Detect which cell encompasses the target text, then output its [x, y] center coordinate. 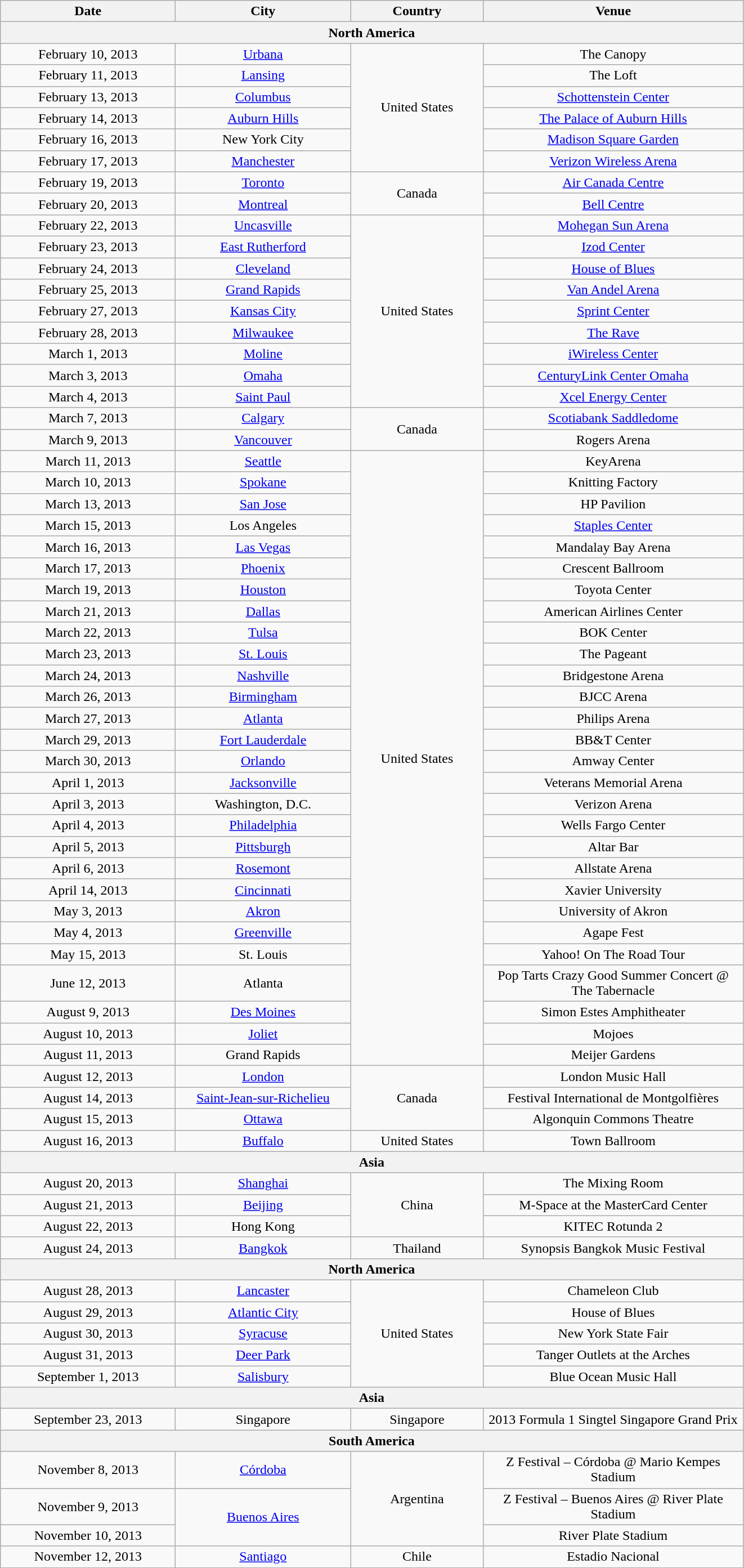
February 20, 2013 [88, 204]
Town Ballroom [613, 1141]
Tanger Outlets at the Arches [613, 1355]
Chile [417, 1557]
2013 Formula 1 Singtel Singapore Grand Prix [613, 1419]
Staples Center [613, 525]
August 29, 2013 [88, 1312]
Cincinnati [263, 890]
Mohegan Sun Arena [613, 225]
Z Festival – Córdoba @ Mario Kempes Stadium [613, 1469]
Des Moines [263, 1012]
March 29, 2013 [88, 740]
Air Canada Centre [613, 182]
March 27, 2013 [88, 718]
Deer Park [263, 1355]
March 1, 2013 [88, 354]
San Jose [263, 504]
New York City [263, 140]
February 23, 2013 [88, 247]
Van Andel Arena [613, 290]
Mandalay Bay Arena [613, 547]
November 8, 2013 [88, 1469]
Milwaukee [263, 333]
August 22, 2013 [88, 1226]
August 21, 2013 [88, 1205]
March 21, 2013 [88, 611]
November 9, 2013 [88, 1507]
Santiago [263, 1557]
Pop Tarts Crazy Good Summer Concert @ The Tabernacle [613, 983]
February 17, 2013 [88, 161]
Estadio Nacional [613, 1557]
May 4, 2013 [88, 932]
Cleveland [263, 269]
August 12, 2013 [88, 1076]
East Rutherford [263, 247]
March 11, 2013 [88, 461]
August 9, 2013 [88, 1012]
Rosemont [263, 868]
February 13, 2013 [88, 97]
HP Pavilion [613, 504]
Saint Paul [263, 397]
M-Space at the MasterCard Center [613, 1205]
November 12, 2013 [88, 1557]
Schottenstein Center [613, 97]
April 4, 2013 [88, 825]
The Mixing Room [613, 1183]
April 14, 2013 [88, 890]
Phoenix [263, 568]
Synopsis Bangkok Music Festival [613, 1248]
Akron [263, 911]
March 23, 2013 [88, 654]
Jacksonville [263, 783]
March 26, 2013 [88, 697]
March 19, 2013 [88, 589]
BJCC Arena [613, 697]
KITEC Rotunda 2 [613, 1226]
Toyota Center [613, 589]
March 7, 2013 [88, 418]
CenturyLink Center Omaha [613, 376]
August 31, 2013 [88, 1355]
February 11, 2013 [88, 75]
China [417, 1205]
February 28, 2013 [88, 333]
Houston [263, 589]
Simon Estes Amphitheater [613, 1012]
University of Akron [613, 911]
Z Festival – Buenos Aires @ River Plate Stadium [613, 1507]
April 1, 2013 [88, 783]
Syracuse [263, 1334]
February 19, 2013 [88, 182]
August 15, 2013 [88, 1119]
March 17, 2013 [88, 568]
Sprint Center [613, 311]
Buenos Aires [263, 1517]
Yahoo! On The Road Tour [613, 954]
February 16, 2013 [88, 140]
June 12, 2013 [88, 983]
March 30, 2013 [88, 761]
Country [417, 11]
Madison Square Garden [613, 140]
The Rave [613, 333]
Hong Kong [263, 1226]
Pittsburgh [263, 847]
Urbana [263, 54]
The Pageant [613, 654]
iWireless Center [613, 354]
March 4, 2013 [88, 397]
March 16, 2013 [88, 547]
Calgary [263, 418]
Mojoes [613, 1034]
Saint-Jean-sur-Richelieu [263, 1098]
April 6, 2013 [88, 868]
Rogers Arena [613, 440]
Xavier University [613, 890]
Omaha [263, 376]
Orlando [263, 761]
Dallas [263, 611]
March 10, 2013 [88, 483]
August 14, 2013 [88, 1098]
Allstate Arena [613, 868]
Date [88, 11]
March 9, 2013 [88, 440]
Crescent Ballroom [613, 568]
August 28, 2013 [88, 1290]
Los Angeles [263, 525]
Greenville [263, 932]
March 22, 2013 [88, 633]
May 15, 2013 [88, 954]
London [263, 1076]
Atlantic City [263, 1312]
Bangkok [263, 1248]
Moline [263, 354]
Altar Bar [613, 847]
March 13, 2013 [88, 504]
February 14, 2013 [88, 118]
Festival International de Montgolfières [613, 1098]
February 22, 2013 [88, 225]
Blue Ocean Music Hall [613, 1377]
Columbus [263, 97]
Knitting Factory [613, 483]
August 10, 2013 [88, 1034]
May 3, 2013 [88, 911]
Vancouver [263, 440]
August 11, 2013 [88, 1055]
February 10, 2013 [88, 54]
August 24, 2013 [88, 1248]
Chameleon Club [613, 1290]
Agape Fest [613, 932]
Córdoba [263, 1469]
Buffalo [263, 1141]
Bridgestone Arena [613, 676]
September 1, 2013 [88, 1377]
The Canopy [613, 54]
Xcel Energy Center [613, 397]
Ottawa [263, 1119]
KeyArena [613, 461]
April 3, 2013 [88, 804]
Toronto [263, 182]
March 24, 2013 [88, 676]
Thailand [417, 1248]
Joliet [263, 1034]
August 16, 2013 [88, 1141]
Manchester [263, 161]
February 24, 2013 [88, 269]
Bell Centre [613, 204]
Lancaster [263, 1290]
March 3, 2013 [88, 376]
South America [371, 1441]
Birmingham [263, 697]
American Airlines Center [613, 611]
The Loft [613, 75]
Veterans Memorial Arena [613, 783]
River Plate Stadium [613, 1535]
Kansas City [263, 311]
Salisbury [263, 1377]
The Palace of Auburn Hills [613, 118]
Venue [613, 11]
Nashville [263, 676]
Uncasville [263, 225]
Philadelphia [263, 825]
London Music Hall [613, 1076]
September 23, 2013 [88, 1419]
City [263, 11]
Scotiabank Saddledome [613, 418]
Seattle [263, 461]
August 20, 2013 [88, 1183]
BOK Center [613, 633]
BB&T Center [613, 740]
Tulsa [263, 633]
Shanghai [263, 1183]
Izod Center [613, 247]
New York State Fair [613, 1334]
Spokane [263, 483]
Beijing [263, 1205]
March 15, 2013 [88, 525]
August 30, 2013 [88, 1334]
Meijer Gardens [613, 1055]
Fort Lauderdale [263, 740]
Verizon Arena [613, 804]
Amway Center [613, 761]
Philips Arena [613, 718]
Washington, D.C. [263, 804]
Montreal [263, 204]
February 27, 2013 [88, 311]
Verizon Wireless Arena [613, 161]
Wells Fargo Center [613, 825]
Las Vegas [263, 547]
Lansing [263, 75]
February 25, 2013 [88, 290]
Argentina [417, 1499]
Auburn Hills [263, 118]
November 10, 2013 [88, 1535]
April 5, 2013 [88, 847]
Algonquin Commons Theatre [613, 1119]
